Return the [x, y] coordinate for the center point of the cell that contains the specified text.  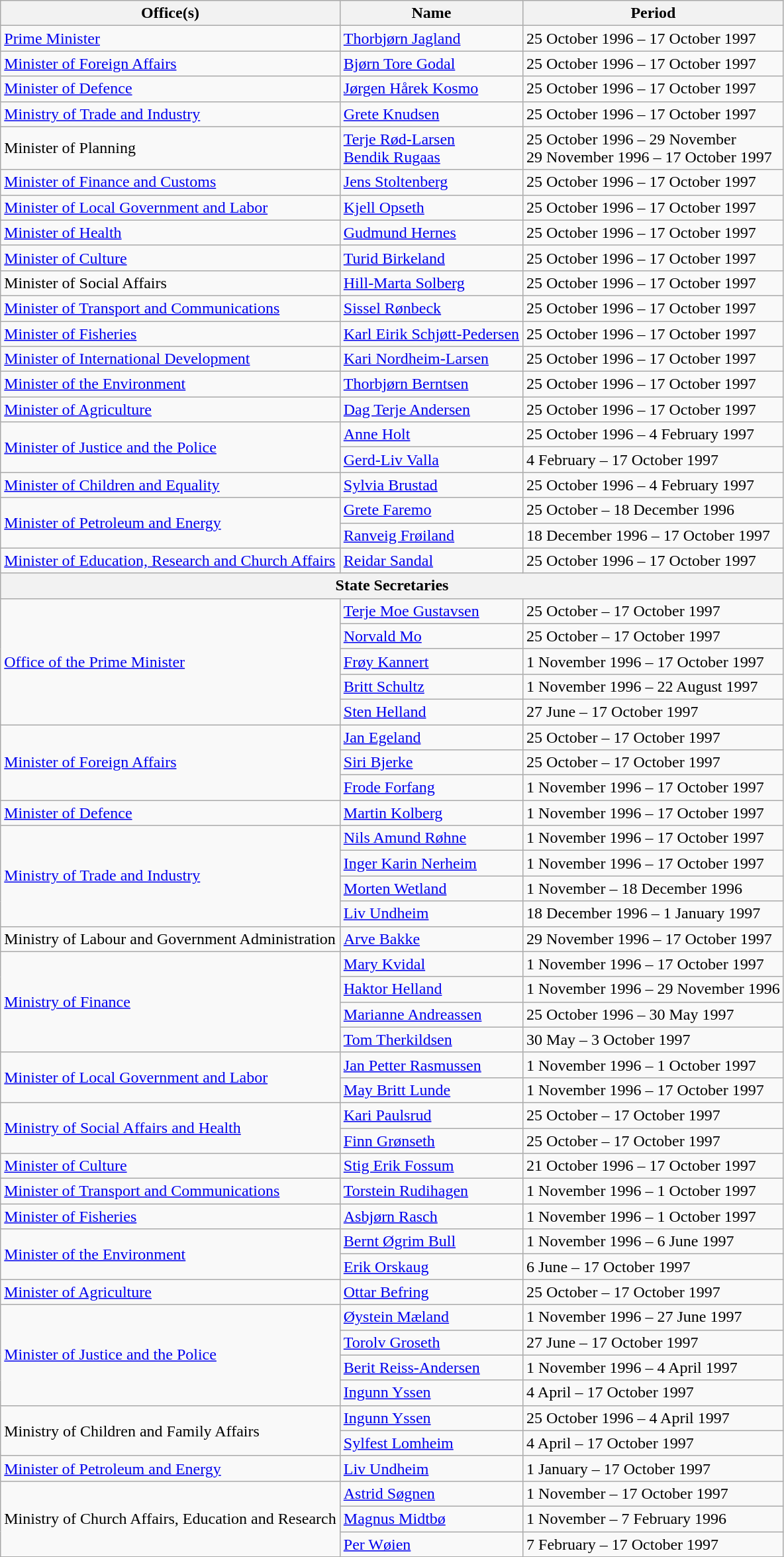
Torolv Groseth [431, 1342]
Kari Paulsrud [431, 1115]
Dag Terje Andersen [431, 409]
Bernt Øgrim Bull [431, 1242]
Magnus Midtbø [431, 1519]
18 December 1996 – 1 January 1997 [654, 914]
Terje Rød-LarsenBendik Rugaas [431, 148]
Jan Petter Rasmussen [431, 1065]
1 November – 17 October 1997 [654, 1493]
Asbjørn Rasch [431, 1216]
Thorbjørn Jagland [431, 38]
Grete Faremo [431, 510]
Siri Bjerke [431, 763]
Britt Schultz [431, 686]
Turid Birkeland [431, 258]
Minister of International Development [171, 359]
Minister of Finance and Customs [171, 182]
Jens Stoltenberg [431, 182]
Nils Amund Røhne [431, 838]
Period [654, 13]
Ministry of Finance [171, 1002]
Anne Holt [431, 435]
21 October 1996 – 17 October 1997 [654, 1166]
Ministry of Children and Family Affairs [171, 1430]
Gudmund Hernes [431, 233]
May Britt Lunde [431, 1090]
Minister of Health [171, 233]
6 June – 17 October 1997 [654, 1267]
Bjørn Tore Godal [431, 64]
Sylfest Lomheim [431, 1443]
Martin Kolberg [431, 813]
1 November 1996 – 6 June 1997 [654, 1242]
Jan Egeland [431, 737]
Sten Helland [431, 712]
Ministry of Social Affairs and Health [171, 1128]
25 October 1996 – 29 November29 November 1996 – 17 October 1997 [654, 148]
1 November 1996 – 29 November 1996 [654, 989]
Hill-Marta Solberg [431, 283]
Inger Karin Nerheim [431, 863]
Kjell Opseth [431, 207]
1 November 1996 – 27 June 1997 [654, 1317]
Marianne Andreassen [431, 1014]
Terje Moe Gustavsen [431, 611]
Name [431, 13]
25 October – 18 December 1996 [654, 510]
1 January – 17 October 1997 [654, 1468]
Berit Reiss-Andersen [431, 1368]
Per Wøien [431, 1544]
25 October 1996 – 4 April 1997 [654, 1418]
4 February – 17 October 1997 [654, 460]
Minister of Education, Research and Church Affairs [171, 561]
1 November – 7 February 1996 [654, 1519]
30 May – 3 October 1997 [654, 1040]
1 November 1996 – 22 August 1997 [654, 686]
Karl Eirik Schjøtt-Pedersen [431, 333]
Torstein Rudihagen [431, 1191]
Thorbjørn Berntsen [431, 384]
Sylvia Brustad [431, 485]
25 October 1996 – 30 May 1997 [654, 1014]
Mary Kvidal [431, 964]
Erik Orskaug [431, 1267]
Ottar Befring [431, 1292]
Minister of Children and Equality [171, 485]
Astrid Søgnen [431, 1493]
Frøy Kannert [431, 661]
1 November 1996 – 4 April 1997 [654, 1368]
Jørgen Hårek Kosmo [431, 89]
Tom Therkildsen [431, 1040]
Øystein Mæland [431, 1317]
Frode Forfang [431, 788]
Finn Grønseth [431, 1140]
Arve Bakke [431, 939]
7 February – 17 October 1997 [654, 1544]
Minister of Planning [171, 148]
29 November 1996 – 17 October 1997 [654, 939]
Gerd-Liv Valla [431, 460]
Grete Knudsen [431, 114]
Kari Nordheim-Larsen [431, 359]
State Secretaries [392, 586]
18 December 1996 – 17 October 1997 [654, 535]
Stig Erik Fossum [431, 1166]
Ministry of Labour and Government Administration [171, 939]
Norvald Mo [431, 636]
Haktor Helland [431, 989]
1 November – 18 December 1996 [654, 888]
Ministry of Church Affairs, Education and Research [171, 1519]
Minister of Social Affairs [171, 283]
Prime Minister [171, 38]
Reidar Sandal [431, 561]
Ranveig Frøiland [431, 535]
Sissel Rønbeck [431, 308]
Office of the Prime Minister [171, 661]
Morten Wetland [431, 888]
Office(s) [171, 13]
